Return (x, y) of the center of cell containing provided text 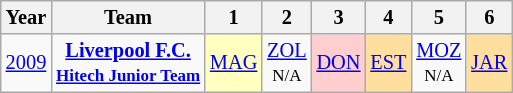
ZOL N/A (286, 63)
Year (26, 17)
DON (339, 63)
Liverpool F.C.Hitech Junior Team (128, 63)
Team (128, 17)
1 (234, 17)
5 (438, 17)
EST (388, 63)
2 (286, 17)
2009 (26, 63)
6 (489, 17)
4 (388, 17)
3 (339, 17)
MOZ N/A (438, 63)
JAR (489, 63)
MAG (234, 63)
